Locate the cell with the specified text and output its (x, y) center coordinate. 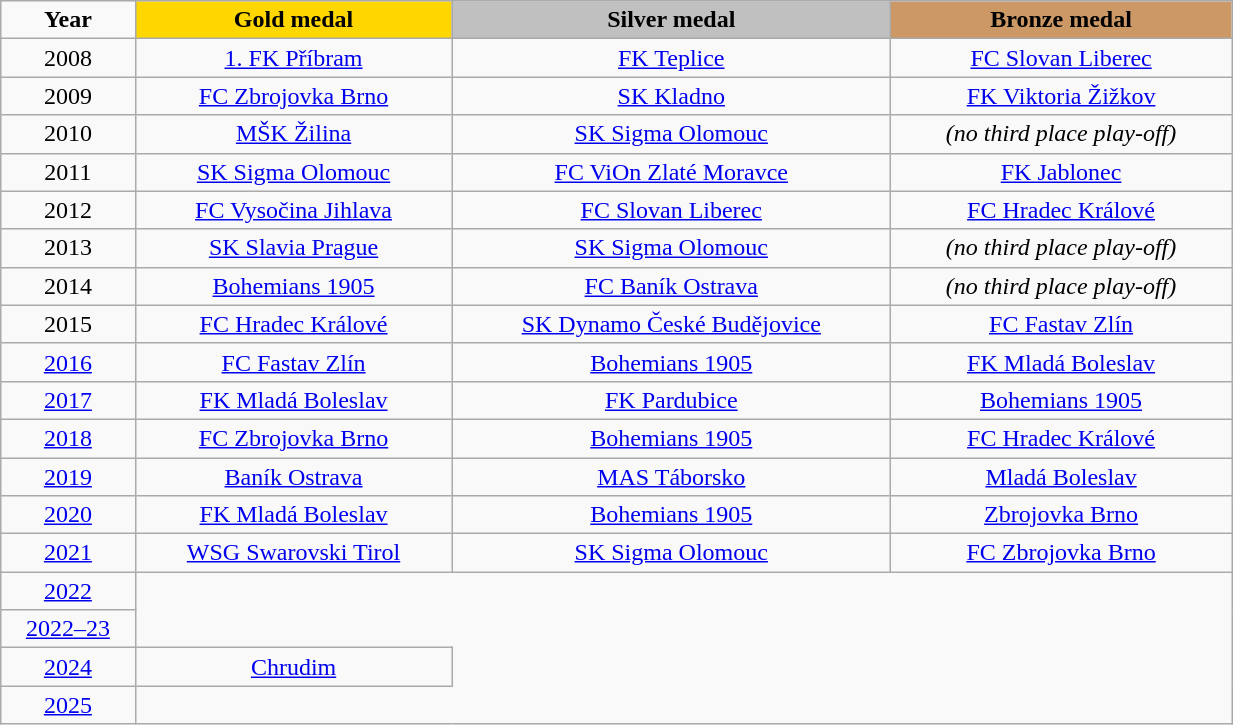
2017 (68, 400)
2014 (68, 286)
Bronze medal (1060, 20)
WSG Swarovski Tirol (294, 553)
1. FK Příbram (294, 58)
2020 (68, 515)
SK Dynamo České Budějovice (671, 324)
2008 (68, 58)
2024 (68, 667)
Baník Ostrava (294, 477)
FK Teplice (671, 58)
2021 (68, 553)
MAS Táborsko (671, 477)
Silver medal (671, 20)
SK Slavia Prague (294, 248)
Chrudim (294, 667)
MŠK Žilina (294, 134)
2016 (68, 362)
FK Pardubice (671, 400)
2022–23 (68, 629)
Zbrojovka Brno (1060, 515)
2011 (68, 172)
Year (68, 20)
2015 (68, 324)
2019 (68, 477)
Gold medal (294, 20)
2012 (68, 210)
2010 (68, 134)
2013 (68, 248)
FC Baník Ostrava (671, 286)
SK Kladno (671, 96)
FC ViOn Zlaté Moravce (671, 172)
Mladá Boleslav (1060, 477)
2018 (68, 438)
2009 (68, 96)
FC Vysočina Jihlava (294, 210)
FK Jablonec (1060, 172)
2022 (68, 591)
2025 (68, 705)
FK Viktoria Žižkov (1060, 96)
